For the text-containing cell, return its midpoint in (X, Y) coordinate format. 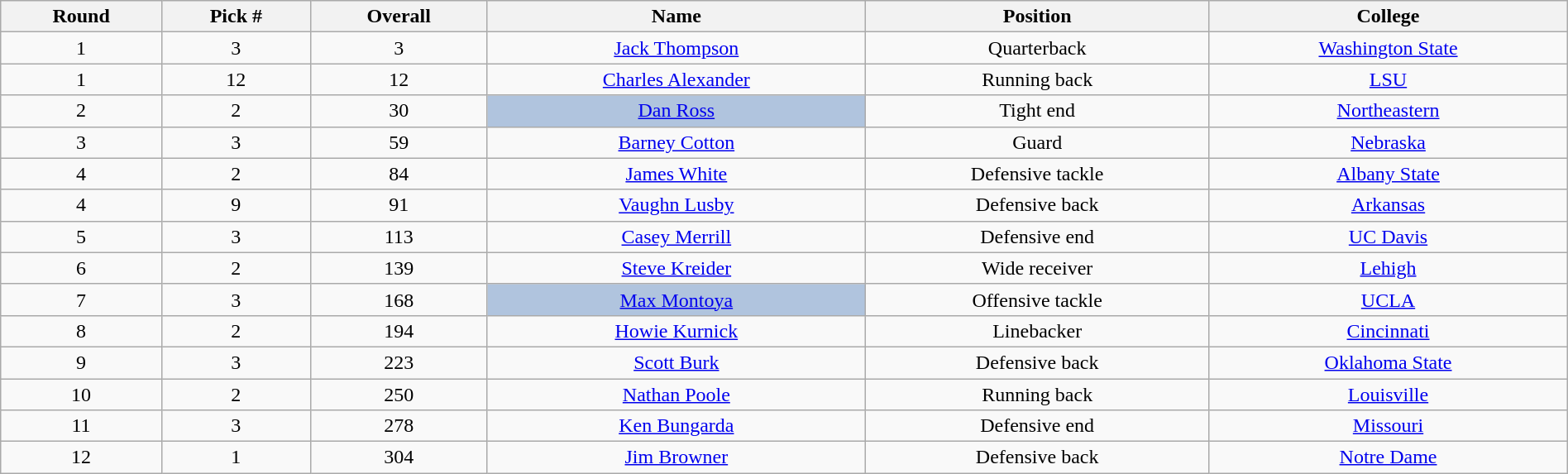
250 (399, 395)
6 (81, 268)
Steve Kreider (676, 268)
223 (399, 362)
278 (399, 426)
Offensive tackle (1037, 299)
59 (399, 142)
Guard (1037, 142)
Nebraska (1388, 142)
James White (676, 174)
7 (81, 299)
Wide receiver (1037, 268)
Barney Cotton (676, 142)
113 (399, 237)
Nathan Poole (676, 395)
Name (676, 17)
Casey Merrill (676, 237)
UCLA (1388, 299)
Jack Thompson (676, 48)
84 (399, 174)
LSU (1388, 79)
Linebacker (1037, 331)
30 (399, 111)
11 (81, 426)
Defensive tackle (1037, 174)
Tight end (1037, 111)
Arkansas (1388, 205)
Northeastern (1388, 111)
5 (81, 237)
8 (81, 331)
Oklahoma State (1388, 362)
Albany State (1388, 174)
Overall (399, 17)
10 (81, 395)
College (1388, 17)
Position (1037, 17)
194 (399, 331)
UC Davis (1388, 237)
Ken Bungarda (676, 426)
Jim Browner (676, 457)
304 (399, 457)
139 (399, 268)
Notre Dame (1388, 457)
168 (399, 299)
Washington State (1388, 48)
Round (81, 17)
Missouri (1388, 426)
Scott Burk (676, 362)
Max Montoya (676, 299)
Louisville (1388, 395)
Howie Kurnick (676, 331)
Pick # (236, 17)
Charles Alexander (676, 79)
Quarterback (1037, 48)
Lehigh (1388, 268)
Vaughn Lusby (676, 205)
Cincinnati (1388, 331)
91 (399, 205)
Dan Ross (676, 111)
